Provide the [X, Y] coordinate of the cell's center where the given text is located.  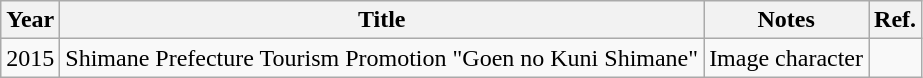
Ref. [896, 20]
2015 [30, 58]
Image character [786, 58]
Year [30, 20]
Shimane Prefecture Tourism Promotion "Goen no Kuni Shimane" [382, 58]
Title [382, 20]
Notes [786, 20]
